Determine the [X, Y] coordinate at the center of the cell enclosing the given text.  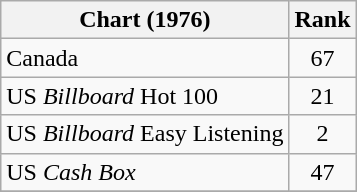
US Billboard Easy Listening [145, 134]
Rank [322, 20]
US Billboard Hot 100 [145, 96]
21 [322, 96]
Canada [145, 58]
47 [322, 172]
Chart (1976) [145, 20]
2 [322, 134]
US Cash Box [145, 172]
67 [322, 58]
